Provide the (X, Y) coordinate of the cell's center where the given text is located.  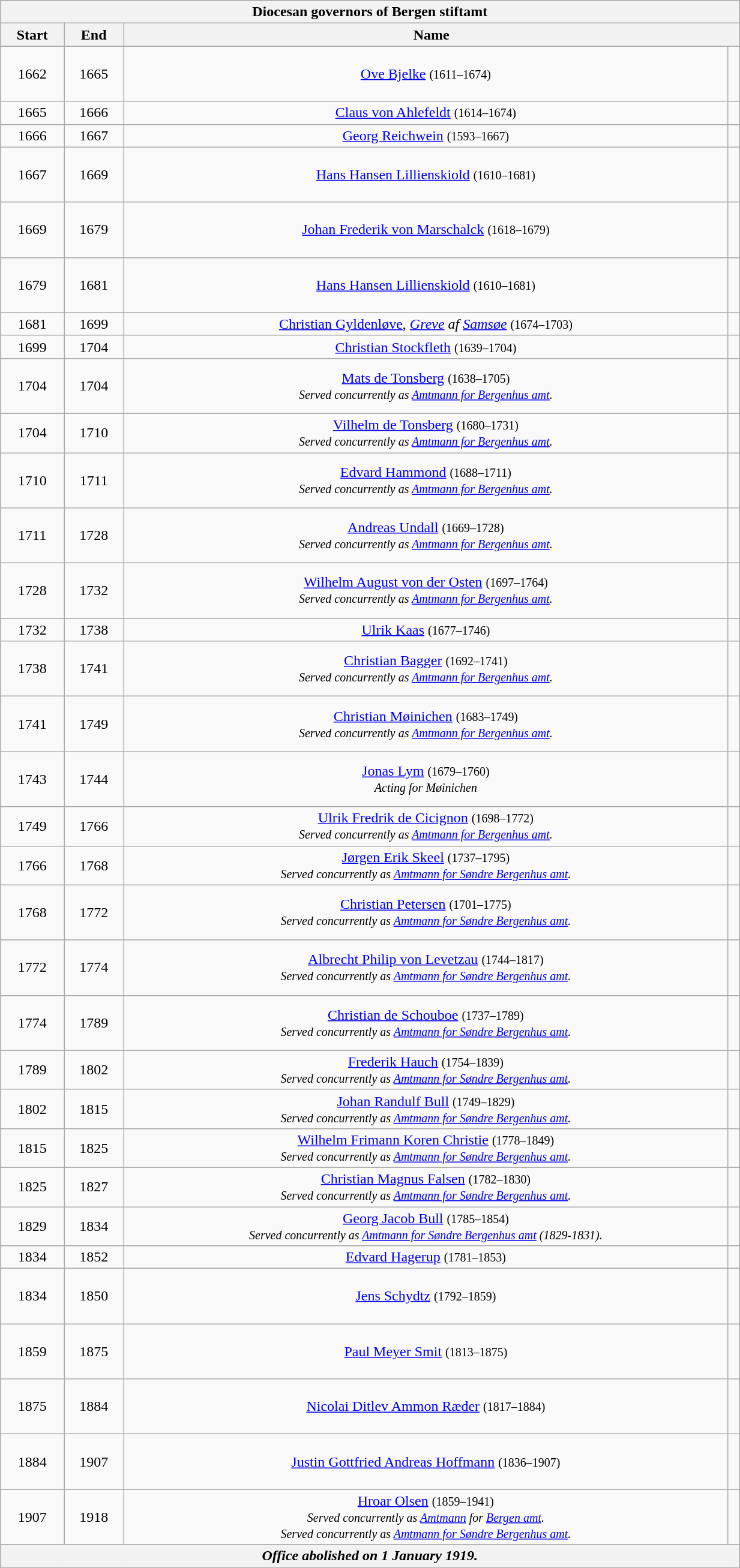
Jonas Lym (1679–1760)Acting for Møinichen (426, 779)
Name (432, 35)
Edvard Hagerup (1781–1853) (426, 1257)
End (94, 35)
Ulrik Kaas (1677–1746) (426, 630)
Christian Stockfleth (1639–1704) (426, 347)
Albrecht Philip von Levetzau (1744–1817)Served concurrently as Amtmann for Søndre Bergenhus amt. (426, 968)
Johan Randulf Bull (1749–1829)Served concurrently as Amtmann for Søndre Bergenhus amt. (426, 1109)
1859 (32, 1351)
Christian Møinichen (1683–1749)Served concurrently as Amtmann for Bergenhus amt. (426, 724)
Edvard Hammond (1688–1711)Served concurrently as Amtmann for Bergenhus amt. (426, 480)
Office abolished on 1 January 1919. (370, 1556)
Diocesan governors of Bergen stiftamt (370, 12)
Hroar Olsen (1859–1941)Served concurrently as Amtmann for Bergen amt.Served concurrently as Amtmann for Søndre Bergenhus amt. (426, 1517)
Justin Gottfried Andreas Hoffmann (1836–1907) (426, 1462)
Mats de Tonsberg (1638–1705)Served concurrently as Amtmann for Bergenhus amt. (426, 386)
1743 (32, 779)
Ulrik Fredrik de Cicignon (1698–1772)Served concurrently as Amtmann for Bergenhus amt. (426, 827)
Frederik Hauch (1754–1839)Served concurrently as Amtmann for Søndre Bergenhus amt. (426, 1070)
Georg Jacob Bull (1785–1854)Served concurrently as Amtmann for Søndre Bergenhus amt (1829-1831). (426, 1226)
Jørgen Erik Skeel (1737–1795)Served concurrently as Amtmann for Søndre Bergenhus amt. (426, 865)
Georg Reichwein (1593–1667) (426, 136)
1744 (94, 779)
Christian Petersen (1701–1775)Served concurrently as Amtmann for Søndre Bergenhus amt. (426, 912)
Johan Frederik von Marschalck (1618–1679) (426, 230)
Vilhelm de Tonsberg (1680–1731)Served concurrently as Amtmann for Bergenhus amt. (426, 433)
Ove Bjelke (1611–1674) (426, 74)
Nicolai Ditlev Ammon Ræder (1817–1884) (426, 1407)
Christian Magnus Falsen (1782–1830)Served concurrently as Amtmann for Søndre Bergenhus amt. (426, 1186)
1918 (94, 1517)
Wilhelm Frimann Koren Christie (1778–1849)Served concurrently as Amtmann for Søndre Bergenhus amt. (426, 1148)
Andreas Undall (1669–1728)Served concurrently as Amtmann for Bergenhus amt. (426, 536)
1829 (32, 1226)
Wilhelm August von der Osten (1697–1764)Served concurrently as Amtmann for Bergenhus amt. (426, 591)
1852 (94, 1257)
Christian Gyldenløve, Greve af Samsøe (1674–1703) (426, 324)
Start (32, 35)
1662 (32, 74)
1827 (94, 1186)
Christian de Schouboe (1737–1789)Served concurrently as Amtmann for Søndre Bergenhus amt. (426, 1023)
1850 (94, 1296)
Christian Bagger (1692–1741)Served concurrently as Amtmann for Bergenhus amt. (426, 669)
Claus von Ahlefeldt (1614–1674) (426, 113)
Jens Schydtz (1792–1859) (426, 1296)
Paul Meyer Smit (1813–1875) (426, 1351)
